Detect which cell encompasses the target text, then output its [X, Y] center coordinate. 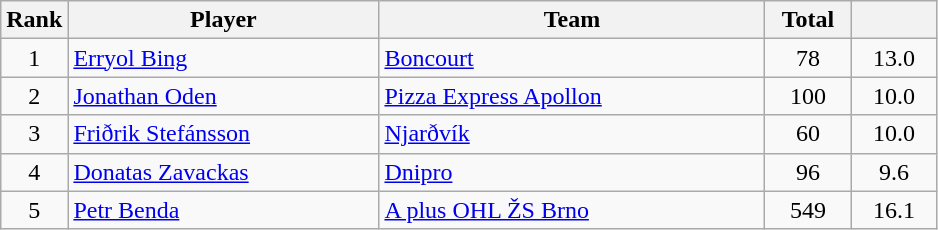
13.0 [894, 58]
4 [34, 172]
60 [808, 134]
Rank [34, 20]
Dnipro [572, 172]
Erryol Bing [224, 58]
1 [34, 58]
16.1 [894, 210]
Pizza Express Apollon [572, 96]
2 [34, 96]
Jonathan Oden [224, 96]
549 [808, 210]
Friðrik Stefánsson [224, 134]
Donatas Zavackas [224, 172]
A plus OHL ŽS Brno [572, 210]
Petr Benda [224, 210]
5 [34, 210]
Team [572, 20]
9.6 [894, 172]
Player [224, 20]
Total [808, 20]
Boncourt [572, 58]
96 [808, 172]
78 [808, 58]
100 [808, 96]
3 [34, 134]
Njarðvík [572, 134]
